From the cell containing the given text, extract its center point as (x, y) coordinate. 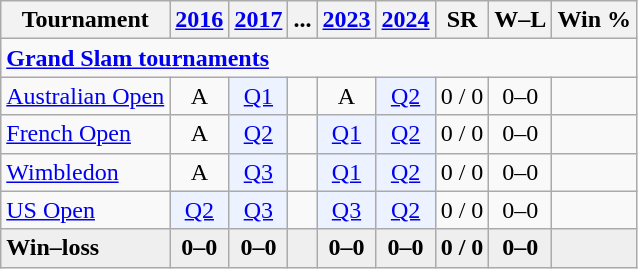
2017 (258, 20)
US Open (86, 210)
2023 (346, 20)
Australian Open (86, 96)
2016 (200, 20)
... (302, 20)
French Open (86, 134)
SR (462, 20)
W–L (520, 20)
Win % (594, 20)
Win–loss (86, 248)
Tournament (86, 20)
Grand Slam tournaments (319, 58)
2024 (406, 20)
Wimbledon (86, 172)
